Locate the cell with the specified text and output its [X, Y] center coordinate. 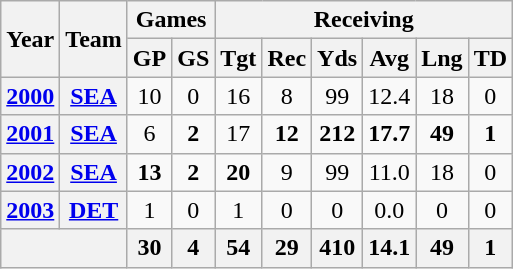
Games [170, 20]
GS [194, 58]
Team [94, 39]
Avg [390, 58]
9 [287, 172]
Yds [338, 58]
17.7 [390, 134]
Receiving [364, 20]
4 [194, 248]
2001 [30, 134]
11.0 [390, 172]
29 [287, 248]
Year [30, 39]
2002 [30, 172]
13 [149, 172]
2000 [30, 96]
14.1 [390, 248]
54 [238, 248]
GP [149, 58]
20 [238, 172]
12 [287, 134]
8 [287, 96]
212 [338, 134]
6 [149, 134]
TD [490, 58]
Lng [442, 58]
16 [238, 96]
17 [238, 134]
Rec [287, 58]
2003 [30, 210]
DET [94, 210]
Tgt [238, 58]
12.4 [390, 96]
0.0 [390, 210]
30 [149, 248]
410 [338, 248]
10 [149, 96]
